Output the (x, y) coordinate of the center of the cell containing the given text.  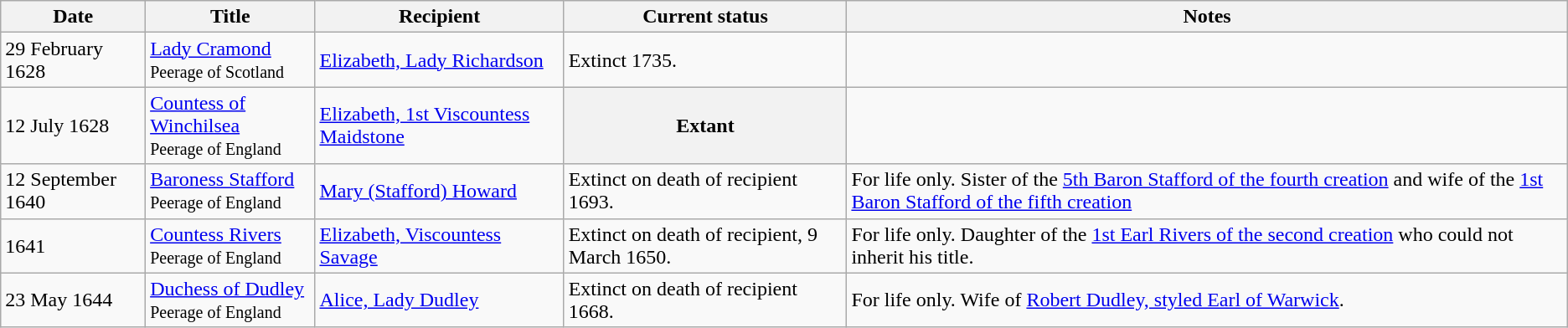
Lady CramondPeerage of Scotland (230, 60)
Duchess of DudleyPeerage of England (230, 300)
For life only. Daughter of the 1st Earl Rivers of the second creation who could not inherit his title. (1207, 246)
For life only. Wife of Robert Dudley, styled Earl of Warwick. (1207, 300)
1641 (74, 246)
Mary (Stafford) Howard (439, 191)
Title (230, 17)
Elizabeth, 1st Viscountess Maidstone (439, 126)
For life only. Sister of the 5th Baron Stafford of the fourth creation and wife of the 1st Baron Stafford of the fifth creation (1207, 191)
Notes (1207, 17)
Current status (705, 17)
Baroness StaffordPeerage of England (230, 191)
Extinct on death of recipient 1668. (705, 300)
Extinct 1735. (705, 60)
12 September 1640 (74, 191)
Extinct on death of recipient 1693. (705, 191)
29 February 1628 (74, 60)
23 May 1644 (74, 300)
Extinct on death of recipient, 9 March 1650. (705, 246)
Alice, Lady Dudley (439, 300)
12 July 1628 (74, 126)
Date (74, 17)
Countess of WinchilseaPeerage of England (230, 126)
Countess RiversPeerage of England (230, 246)
Recipient (439, 17)
Elizabeth, Viscountess Savage (439, 246)
Elizabeth, Lady Richardson (439, 60)
Extant (705, 126)
